Pinpoint the cell where the given text exists, returning its [X, Y] midpoint coordinate. 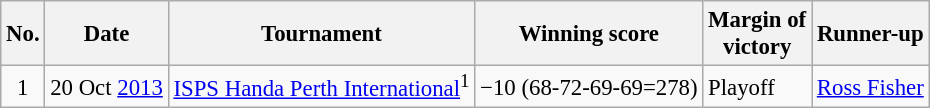
−10 (68-72-69-69=278) [589, 87]
Runner-up [871, 34]
1 [23, 87]
Winning score [589, 34]
Ross Fisher [871, 87]
Playoff [758, 87]
No. [23, 34]
ISPS Handa Perth International1 [322, 87]
Margin ofvictory [758, 34]
Date [106, 34]
20 Oct 2013 [106, 87]
Tournament [322, 34]
